Determine the (X, Y) coordinate at the center of the cell enclosing the given text.  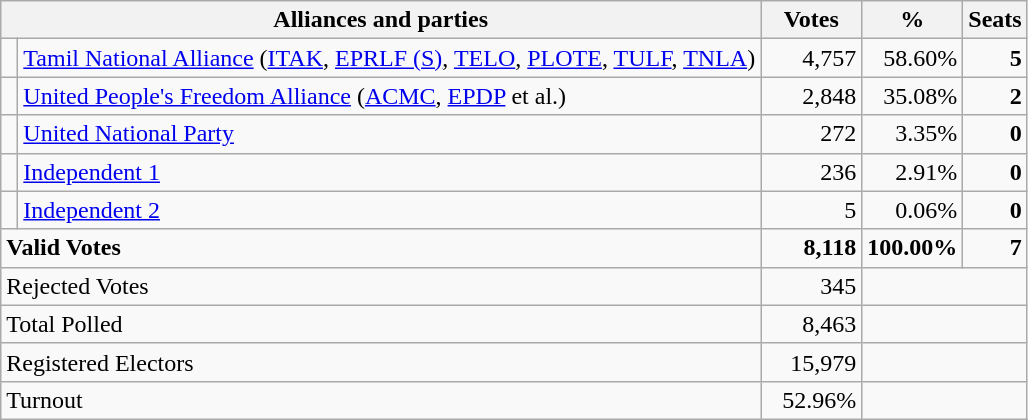
Independent 1 (390, 172)
7 (995, 248)
4,757 (812, 58)
Seats (995, 20)
Rejected Votes (381, 286)
3.35% (912, 134)
15,979 (812, 362)
2,848 (812, 96)
Turnout (381, 400)
8,118 (812, 248)
2.91% (912, 172)
58.60% (912, 58)
8,463 (812, 324)
% (912, 20)
52.96% (812, 400)
236 (812, 172)
272 (812, 134)
100.00% (912, 248)
Votes (812, 20)
Valid Votes (381, 248)
345 (812, 286)
0.06% (912, 210)
Independent 2 (390, 210)
35.08% (912, 96)
United National Party (390, 134)
United People's Freedom Alliance (ACMC, EPDP et al.) (390, 96)
Registered Electors (381, 362)
Tamil National Alliance (ITAK, EPRLF (S), TELO, PLOTE, TULF, TNLA) (390, 58)
Total Polled (381, 324)
Alliances and parties (381, 20)
2 (995, 96)
